Output the (X, Y) coordinate of the center of the cell containing the given text.  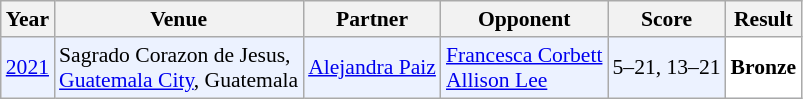
Result (764, 19)
Sagrado Corazon de Jesus,Guatemala City, Guatemala (178, 68)
5–21, 13–21 (667, 68)
Alejandra Paiz (372, 68)
Year (28, 19)
Opponent (524, 19)
Score (667, 19)
2021 (28, 68)
Partner (372, 19)
Francesca Corbett Allison Lee (524, 68)
Venue (178, 19)
Bronze (764, 68)
